For the text-containing cell, return its midpoint in [X, Y] coordinate format. 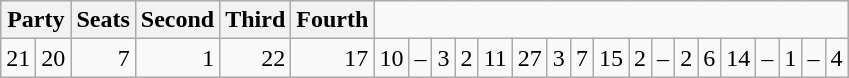
11 [495, 58]
21 [18, 58]
14 [738, 58]
Party [36, 20]
4 [836, 58]
Fourth [332, 20]
10 [392, 58]
6 [710, 58]
Second [177, 20]
Seats [103, 20]
17 [332, 58]
15 [610, 58]
22 [256, 58]
20 [54, 58]
27 [530, 58]
Third [256, 20]
